Search for the cell housing the specified text and yield its [X, Y] center coordinate. 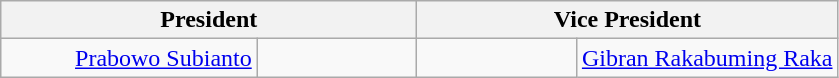
Prabowo Subianto [129, 58]
President [209, 20]
Vice President [628, 20]
Gibran Rakabuming Raka [707, 58]
